Identify which cell holds the provided text, then report its (X, Y) central coordinate. 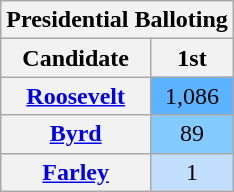
Candidate (76, 58)
Presidential Balloting (118, 20)
1,086 (192, 96)
1 (192, 172)
Roosevelt (76, 96)
89 (192, 134)
Farley (76, 172)
Byrd (76, 134)
1st (192, 58)
